From the cell containing the given text, extract its center point as (X, Y) coordinate. 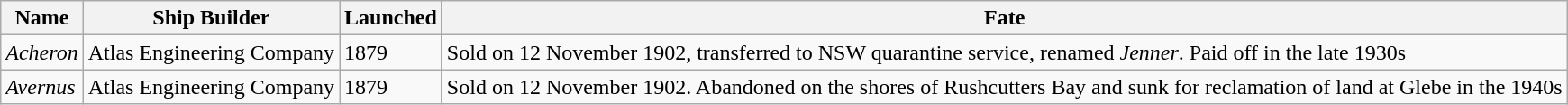
Avernus (41, 87)
Acheron (41, 52)
Sold on 12 November 1902, transferred to NSW quarantine service, renamed Jenner. Paid off in the late 1930s (1004, 52)
Fate (1004, 18)
Ship Builder (211, 18)
Name (41, 18)
Launched (391, 18)
Sold on 12 November 1902. Abandoned on the shores of Rushcutters Bay and sunk for reclamation of land at Glebe in the 1940s (1004, 87)
